Determine the [X, Y] coordinate at the center of the cell enclosing the given text.  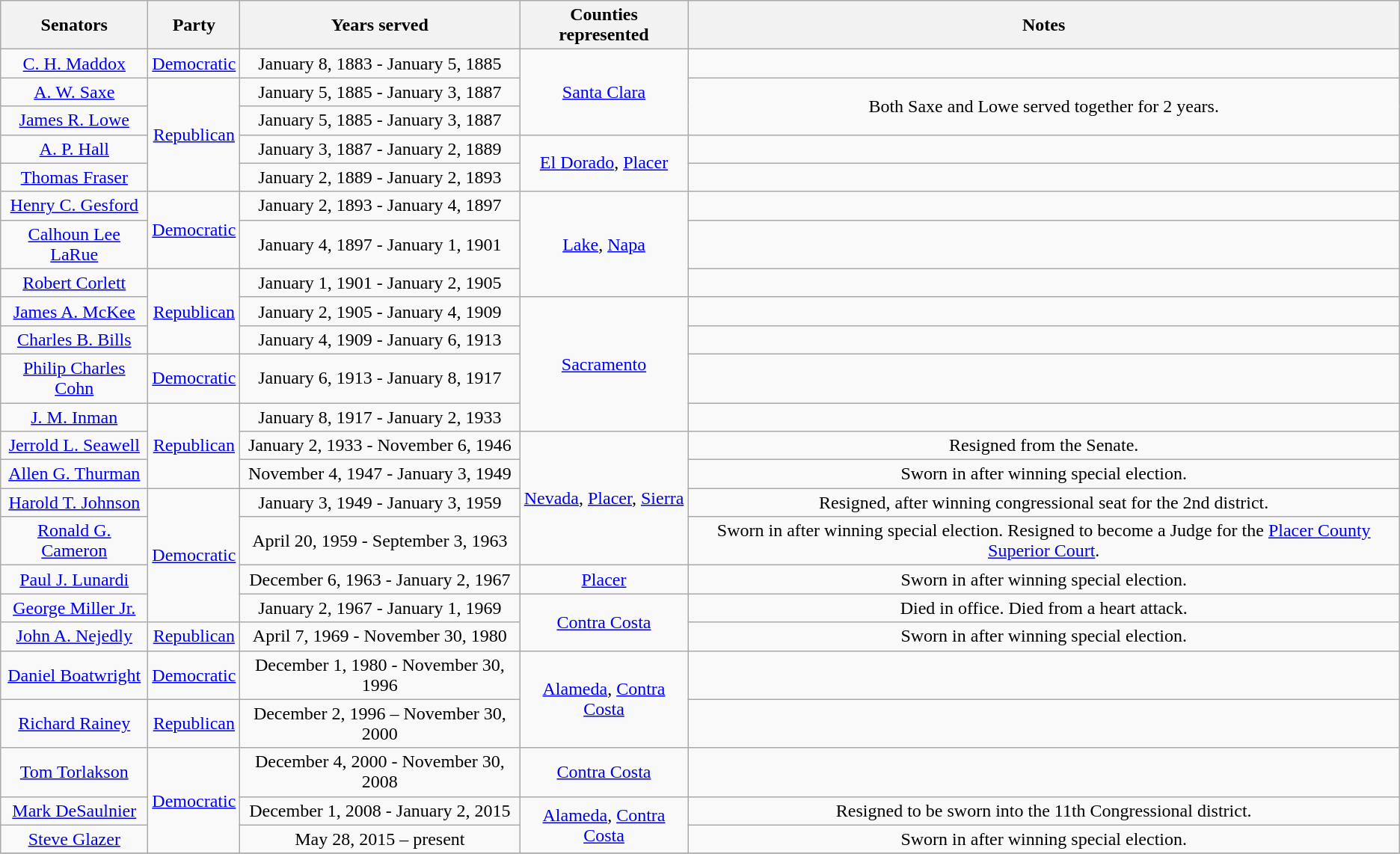
Steve Glazer [75, 839]
January 8, 1883 - January 5, 1885 [380, 64]
January 2, 1905 - January 4, 1909 [380, 311]
April 7, 1969 - November 30, 1980 [380, 636]
El Dorado, Placer [604, 163]
Placer [604, 580]
Daniel Boatwright [75, 675]
Nevada, Placer, Sierra [604, 498]
May 28, 2015 – present [380, 839]
January 2, 1893 - January 4, 1897 [380, 206]
Resigned from the Senate. [1044, 446]
Party [194, 25]
January 1, 1901 - January 2, 1905 [380, 283]
John A. Nejedly [75, 636]
January 2, 1933 - November 6, 1946 [380, 446]
January 4, 1897 - January 1, 1901 [380, 244]
Senators [75, 25]
Calhoun Lee LaRue [75, 244]
Richard Rainey [75, 724]
January 2, 1889 - January 2, 1893 [380, 177]
Resigned, after winning congressional seat for the 2nd district. [1044, 503]
Thomas Fraser [75, 177]
James R. Lowe [75, 120]
Lake, Napa [604, 244]
Jerrold L. Seawell [75, 446]
C. H. Maddox [75, 64]
December 6, 1963 - January 2, 1967 [380, 580]
George Miller Jr. [75, 608]
Notes [1044, 25]
Died in office. Died from a heart attack. [1044, 608]
Counties represented [604, 25]
James A. McKee [75, 311]
A. W. Saxe [75, 92]
Resigned to be sworn into the 11th Congressional district. [1044, 811]
Ronald G. Cameron [75, 541]
Charles B. Bills [75, 340]
Mark DeSaulnier [75, 811]
January 3, 1949 - January 3, 1959 [380, 503]
December 1, 1980 - November 30, 1996 [380, 675]
January 2, 1967 - January 1, 1969 [380, 608]
December 4, 2000 - November 30, 2008 [380, 772]
Robert Corlett [75, 283]
Both Saxe and Lowe served together for 2 years. [1044, 106]
Santa Clara [604, 92]
November 4, 1947 - January 3, 1949 [380, 474]
January 3, 1887 - January 2, 1889 [380, 149]
Allen G. Thurman [75, 474]
Harold T. Johnson [75, 503]
Tom Torlakson [75, 772]
December 2, 1996 – November 30, 2000 [380, 724]
A. P. Hall [75, 149]
January 6, 1913 - January 8, 1917 [380, 378]
Years served [380, 25]
January 8, 1917 - January 2, 1933 [380, 417]
January 4, 1909 - January 6, 1913 [380, 340]
April 20, 1959 - September 3, 1963 [380, 541]
Sacramento [604, 363]
Paul J. Lunardi [75, 580]
J. M. Inman [75, 417]
Philip Charles Cohn [75, 378]
Henry C. Gesford [75, 206]
Sworn in after winning special election. Resigned to become a Judge for the Placer County Superior Court. [1044, 541]
December 1, 2008 - January 2, 2015 [380, 811]
